For the text-containing cell, return its midpoint in (X, Y) coordinate format. 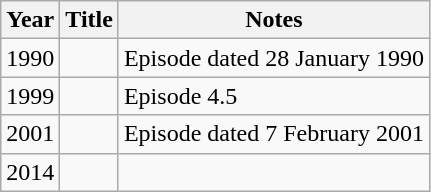
Year (30, 20)
Episode 4.5 (274, 96)
Title (90, 20)
1990 (30, 58)
1999 (30, 96)
Episode dated 7 February 2001 (274, 134)
2001 (30, 134)
Notes (274, 20)
2014 (30, 172)
Episode dated 28 January 1990 (274, 58)
